Scan for the cell matching the given text and deliver its (X, Y) coordinate at center. 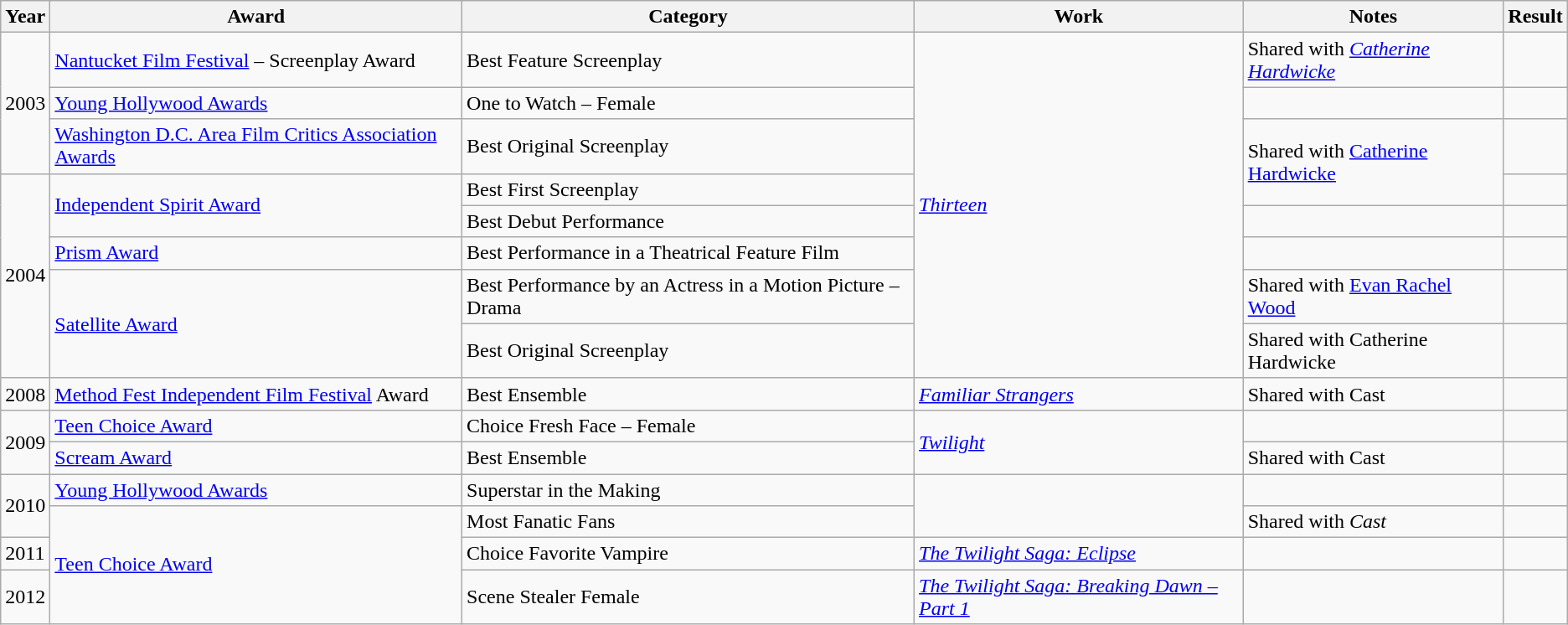
2010 (25, 506)
Independent Spirit Award (256, 205)
Choice Favorite Vampire (689, 554)
2004 (25, 276)
2011 (25, 554)
Twilight (1079, 442)
Best Feature Screenplay (689, 60)
Method Fest Independent Film Festival Award (256, 394)
Superstar in the Making (689, 490)
Best Performance in a Theatrical Feature Film (689, 253)
Thirteen (1079, 205)
Scream Award (256, 457)
2012 (25, 597)
2003 (25, 103)
Best Debut Performance (689, 221)
Familiar Strangers (1079, 394)
Category (689, 17)
Most Fanatic Fans (689, 522)
Notes (1374, 17)
2008 (25, 394)
Washington D.C. Area Film Critics Association Awards (256, 146)
Award (256, 17)
2009 (25, 442)
One to Watch – Female (689, 103)
Scene Stealer Female (689, 597)
Work (1079, 17)
Shared with Evan Rachel Wood (1374, 297)
The Twilight Saga: Breaking Dawn – Part 1 (1079, 597)
Year (25, 17)
Choice Fresh Face – Female (689, 426)
Result (1535, 17)
Satellite Award (256, 323)
Best First Screenplay (689, 189)
Best Performance by an Actress in a Motion Picture – Drama (689, 297)
Prism Award (256, 253)
The Twilight Saga: Eclipse (1079, 554)
Nantucket Film Festival – Screenplay Award (256, 60)
